Return the (x, y) coordinate for the center point of the cell that contains the specified text.  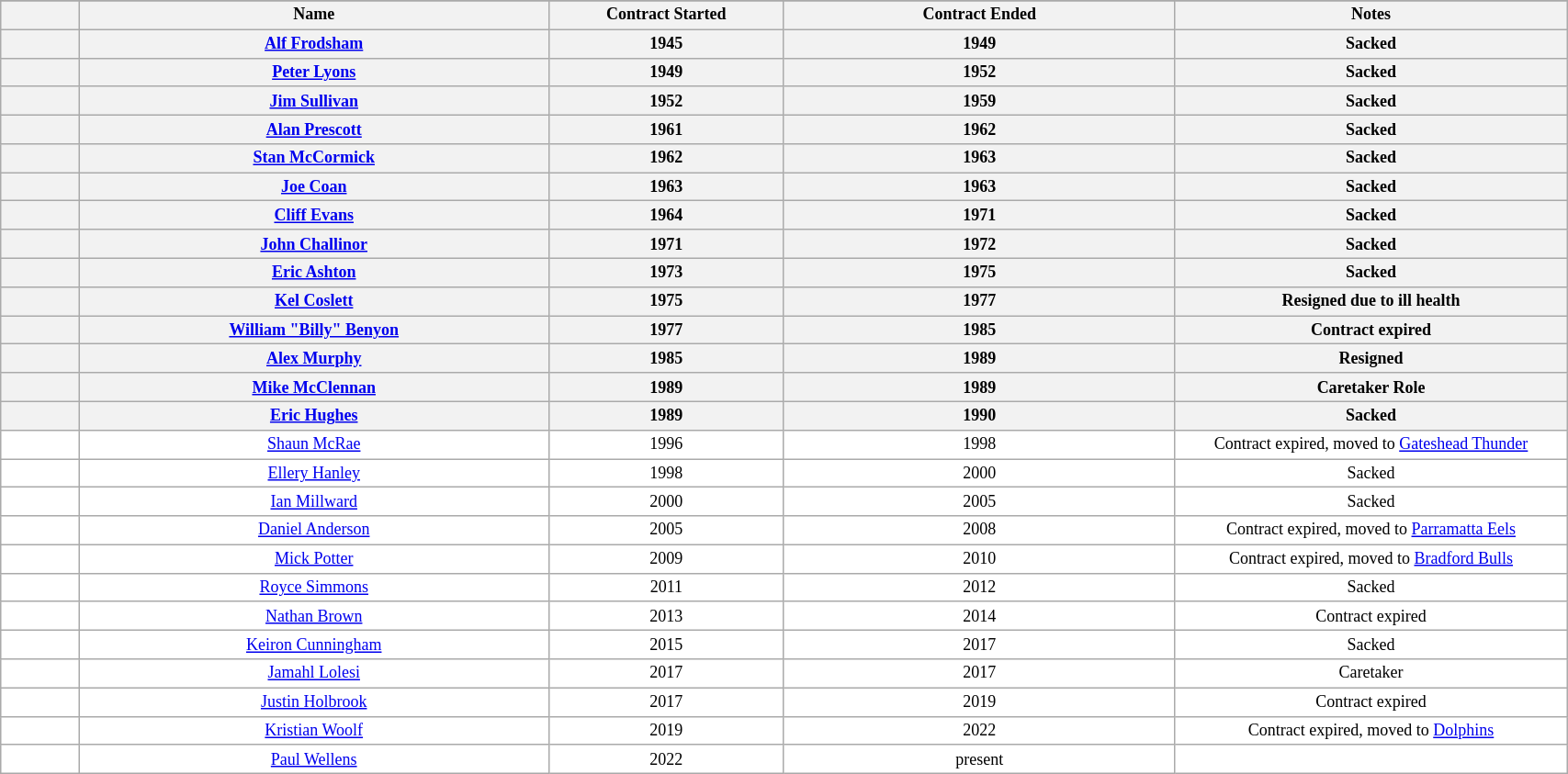
Caretaker (1371, 674)
Alex Murphy (314, 358)
Name (314, 15)
Jim Sullivan (314, 101)
John Challinor (314, 244)
Paul Wellens (314, 758)
2009 (666, 558)
Shaun McRae (314, 444)
2013 (666, 615)
Daniel Anderson (314, 531)
Peter Lyons (314, 72)
Kristian Woolf (314, 731)
Cliff Evans (314, 215)
1959 (979, 101)
present (979, 758)
1972 (979, 244)
Contract expired, moved to Dolphins (1371, 731)
1973 (666, 272)
Keiron Cunningham (314, 645)
Eric Hughes (314, 415)
Joe Coan (314, 187)
Contract expired, moved to Gateshead Thunder (1371, 444)
William "Billy" Benyon (314, 331)
Alan Prescott (314, 129)
Eric Ashton (314, 272)
Resigned (1371, 358)
Ian Millward (314, 501)
Notes (1371, 15)
2014 (979, 615)
Kel Coslett (314, 301)
2010 (979, 558)
Resigned due to ill health (1371, 301)
Jamahl Lolesi (314, 674)
Contract Ended (979, 15)
1996 (666, 444)
Mike McClennan (314, 387)
1990 (979, 415)
Nathan Brown (314, 615)
Stan McCormick (314, 158)
Mick Potter (314, 558)
Contract expired, moved to Bradford Bulls (1371, 558)
Royce Simmons (314, 588)
Justin Holbrook (314, 701)
Alf Frodsham (314, 44)
Contract Started (666, 15)
2012 (979, 588)
2008 (979, 531)
Caretaker Role (1371, 387)
1961 (666, 129)
2011 (666, 588)
Ellery Hanley (314, 474)
2015 (666, 645)
1945 (666, 44)
1964 (666, 215)
Contract expired, moved to Parramatta Eels (1371, 531)
